Locate the cell with the specified text and output its [X, Y] center coordinate. 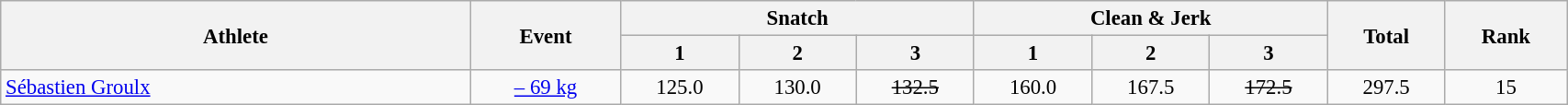
160.0 [1032, 87]
– 69 kg [546, 87]
297.5 [1386, 87]
167.5 [1151, 87]
125.0 [680, 87]
132.5 [915, 87]
Total [1386, 35]
Athlete [235, 35]
Rank [1506, 35]
Event [546, 35]
Sébastien Groulx [235, 87]
172.5 [1269, 87]
15 [1506, 87]
Clean & Jerk [1150, 18]
Snatch [797, 18]
130.0 [797, 87]
